Pinpoint the cell where the given text exists, returning its (x, y) midpoint coordinate. 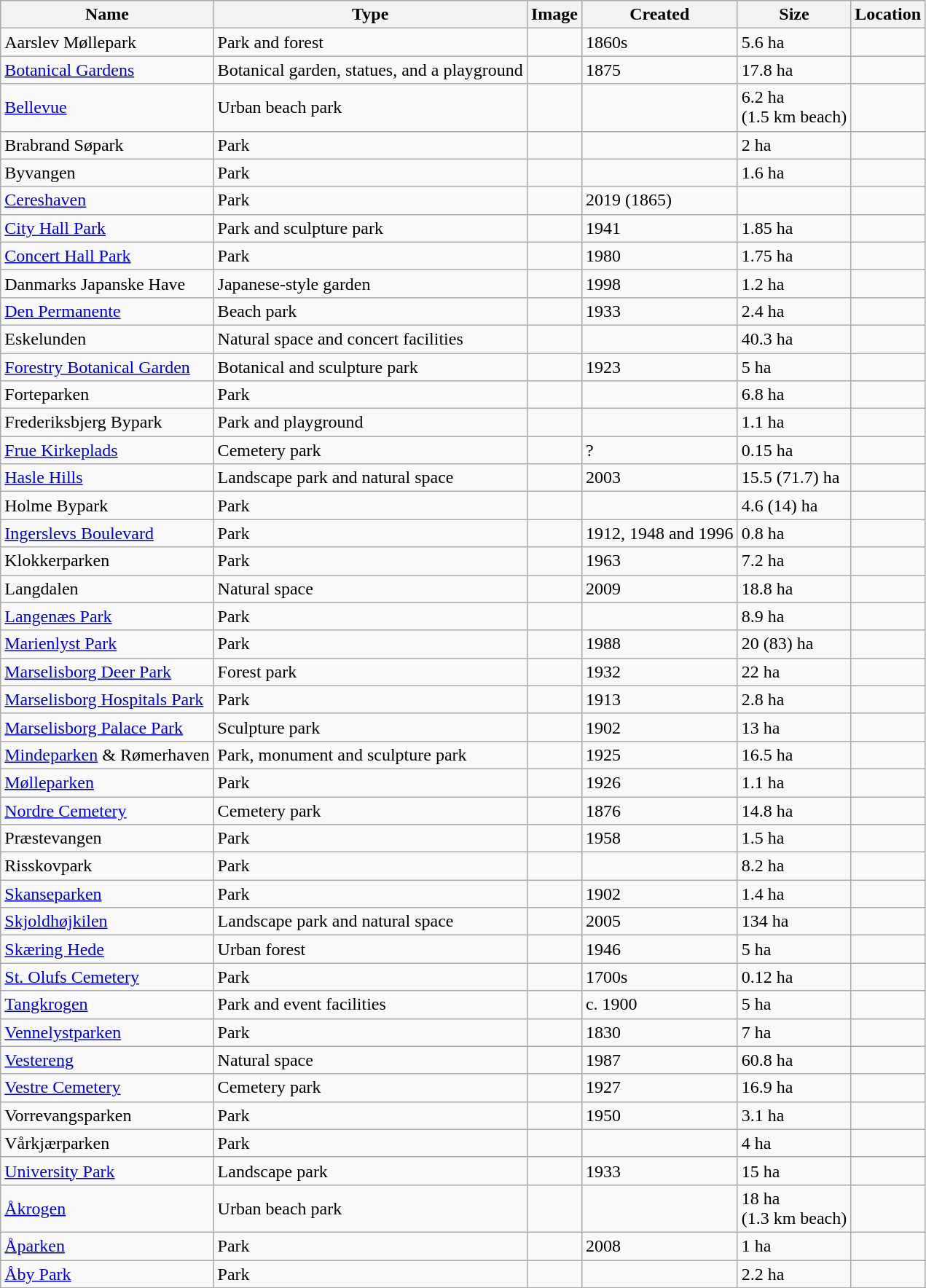
Holme Bypark (107, 506)
Park and event facilities (370, 1005)
1998 (659, 283)
Marselisborg Palace Park (107, 727)
University Park (107, 1171)
Forteparken (107, 395)
Concert Hall Park (107, 256)
Sculpture park (370, 727)
1 ha (794, 1246)
1926 (659, 782)
Danmarks Japanske Have (107, 283)
1876 (659, 811)
Marselisborg Hospitals Park (107, 699)
Marselisborg Deer Park (107, 672)
1.4 ha (794, 894)
Bellevue (107, 108)
Beach park (370, 311)
1912, 1948 and 1996 (659, 533)
Park and sculpture park (370, 228)
6.8 ha (794, 395)
2003 (659, 478)
Vårkjærparken (107, 1143)
Botanical and sculpture park (370, 366)
Nordre Cemetery (107, 811)
1927 (659, 1088)
13 ha (794, 727)
1923 (659, 366)
Park, monument and sculpture park (370, 755)
1.2 ha (794, 283)
5.6 ha (794, 42)
1.5 ha (794, 839)
6.2 ha (1.5 km beach) (794, 108)
15.5 (71.7) ha (794, 478)
0.15 ha (794, 450)
Image (554, 15)
134 ha (794, 922)
Size (794, 15)
Name (107, 15)
Cereshaven (107, 200)
Vestre Cemetery (107, 1088)
1925 (659, 755)
St. Olufs Cemetery (107, 977)
Langdalen (107, 589)
Park and playground (370, 423)
Landscape park (370, 1171)
7 ha (794, 1032)
Langenæs Park (107, 616)
8.9 ha (794, 616)
1875 (659, 70)
Vennelystparken (107, 1032)
1.75 ha (794, 256)
2019 (1865) (659, 200)
Aarslev Møllepark (107, 42)
Skæring Hede (107, 949)
1913 (659, 699)
15 ha (794, 1171)
3.1 ha (794, 1115)
1.6 ha (794, 173)
0.8 ha (794, 533)
Created (659, 15)
2.8 ha (794, 699)
4 ha (794, 1143)
Klokkerparken (107, 561)
Japanese-style garden (370, 283)
14.8 ha (794, 811)
Brabrand Søpark (107, 145)
c. 1900 (659, 1005)
22 ha (794, 672)
60.8 ha (794, 1060)
2 ha (794, 145)
Forest park (370, 672)
Åby Park (107, 1274)
4.6 (14) ha (794, 506)
Hasle Hills (107, 478)
Location (888, 15)
2.4 ha (794, 311)
Risskovpark (107, 866)
1941 (659, 228)
2009 (659, 589)
? (659, 450)
Skanseparken (107, 894)
Park and forest (370, 42)
0.12 ha (794, 977)
Byvangen (107, 173)
Ingerslevs Boulevard (107, 533)
City Hall Park (107, 228)
Frederiksbjerg Bypark (107, 423)
Åparken (107, 1246)
1830 (659, 1032)
1950 (659, 1115)
Urban forest (370, 949)
1946 (659, 949)
Forestry Botanical Garden (107, 366)
20 (83) ha (794, 644)
Mølleparken (107, 782)
17.8 ha (794, 70)
18 ha (1.3 km beach) (794, 1208)
Frue Kirkeplads (107, 450)
Botanical Gardens (107, 70)
1700s (659, 977)
2008 (659, 1246)
1958 (659, 839)
18.8 ha (794, 589)
1963 (659, 561)
Marienlyst Park (107, 644)
1932 (659, 672)
Tangkrogen (107, 1005)
Botanical garden, statues, and a playground (370, 70)
2005 (659, 922)
Type (370, 15)
1988 (659, 644)
40.3 ha (794, 339)
7.2 ha (794, 561)
Præstevangen (107, 839)
1987 (659, 1060)
2.2 ha (794, 1274)
Vestereng (107, 1060)
1860s (659, 42)
1.85 ha (794, 228)
16.9 ha (794, 1088)
Skjoldhøjkilen (107, 922)
Den Permanente (107, 311)
16.5 ha (794, 755)
Eskelunden (107, 339)
Vorrevangsparken (107, 1115)
Mindeparken & Rømerhaven (107, 755)
8.2 ha (794, 866)
Åkrogen (107, 1208)
1980 (659, 256)
Natural space and concert facilities (370, 339)
